Identify which cell holds the provided text, then report its (x, y) central coordinate. 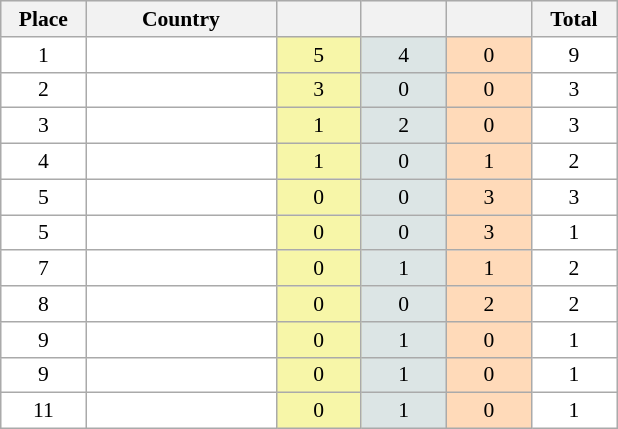
Total (574, 19)
Place (44, 19)
7 (44, 269)
8 (44, 304)
11 (44, 411)
Country (181, 19)
